Capture the cell that displays the provided text and extract its [X, Y] central coordinate. 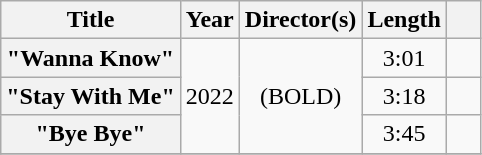
3:18 [404, 96]
Title [91, 20]
Year [210, 20]
3:45 [404, 134]
"Wanna Know" [91, 58]
3:01 [404, 58]
"Bye Bye" [91, 134]
Director(s) [300, 20]
Length [404, 20]
"Stay With Me" [91, 96]
2022 [210, 96]
(BOLD) [300, 96]
